From the cell containing the given text, extract its center point as (x, y) coordinate. 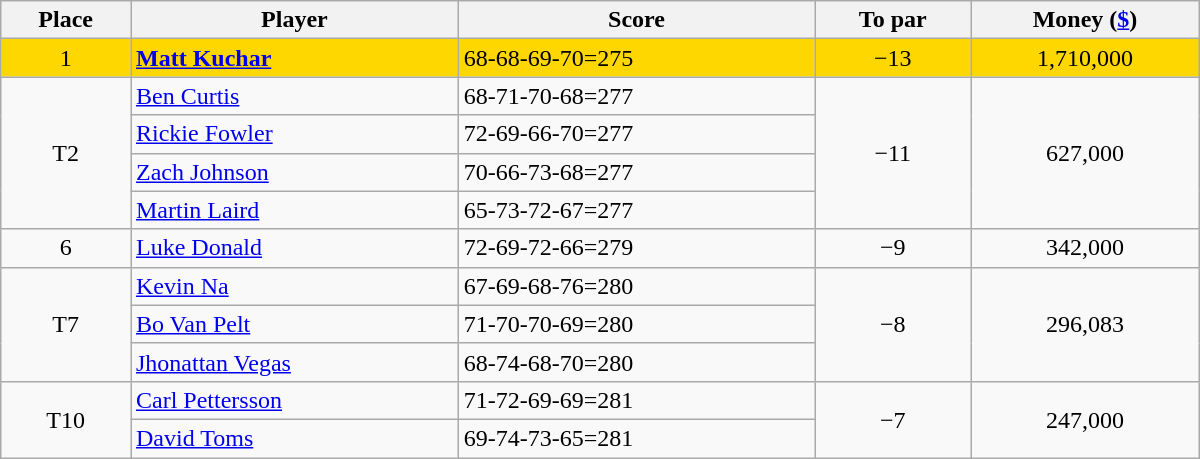
Rickie Fowler (294, 134)
To par (893, 20)
247,000 (1086, 419)
Zach Johnson (294, 172)
71-72-69-69=281 (636, 400)
−11 (893, 153)
Money ($) (1086, 20)
69-74-73-65=281 (636, 438)
67-69-68-76=280 (636, 286)
342,000 (1086, 248)
David Toms (294, 438)
6 (66, 248)
T2 (66, 153)
Place (66, 20)
71-70-70-69=280 (636, 324)
1 (66, 58)
627,000 (1086, 153)
65-73-72-67=277 (636, 210)
68-68-69-70=275 (636, 58)
Matt Kuchar (294, 58)
−7 (893, 419)
72-69-72-66=279 (636, 248)
Luke Donald (294, 248)
68-74-68-70=280 (636, 362)
Kevin Na (294, 286)
296,083 (1086, 324)
Player (294, 20)
Bo Van Pelt (294, 324)
T10 (66, 419)
Jhonattan Vegas (294, 362)
1,710,000 (1086, 58)
T7 (66, 324)
Carl Pettersson (294, 400)
72-69-66-70=277 (636, 134)
−8 (893, 324)
70-66-73-68=277 (636, 172)
Score (636, 20)
−9 (893, 248)
−13 (893, 58)
68-71-70-68=277 (636, 96)
Martin Laird (294, 210)
Ben Curtis (294, 96)
